Return (x, y) of the center of cell containing provided text 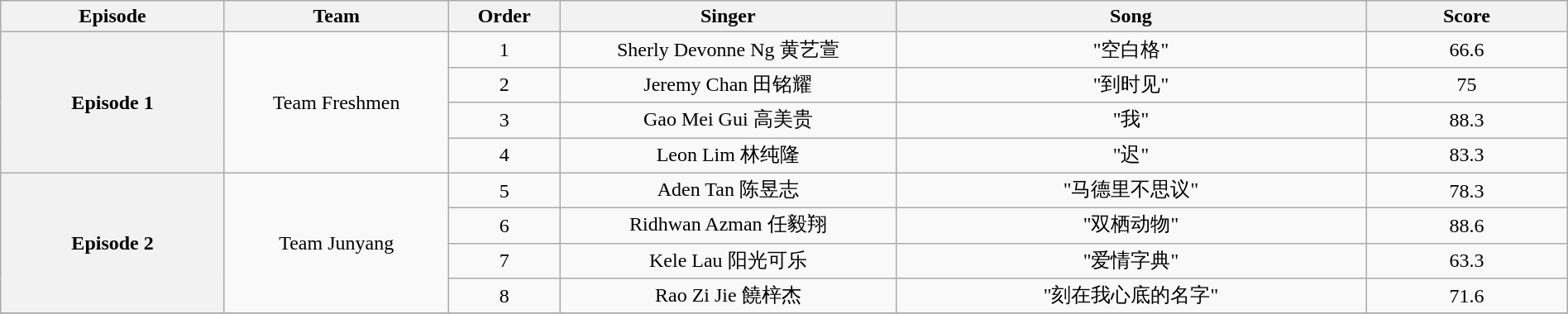
"迟" (1131, 155)
Episode (112, 17)
Singer (728, 17)
"爱情字典" (1131, 261)
Aden Tan 陈昱志 (728, 190)
Order (504, 17)
"刻在我心底的名字" (1131, 296)
78.3 (1467, 190)
Kele Lau 阳光可乐 (728, 261)
7 (504, 261)
4 (504, 155)
8 (504, 296)
83.3 (1467, 155)
"我" (1131, 121)
6 (504, 226)
Ridhwan Azman 任毅翔 (728, 226)
66.6 (1467, 50)
Leon Lim 林纯隆 (728, 155)
63.3 (1467, 261)
Episode 1 (112, 102)
71.6 (1467, 296)
Gao Mei Gui 高美贵 (728, 121)
"空白格" (1131, 50)
Episode 2 (112, 243)
88.6 (1467, 226)
"双栖动物" (1131, 226)
Team Freshmen (336, 102)
Jeremy Chan 田铭耀 (728, 84)
Rao Zi Jie 饒梓杰 (728, 296)
"马德里不思议" (1131, 190)
75 (1467, 84)
2 (504, 84)
88.3 (1467, 121)
1 (504, 50)
Sherly Devonne Ng 黄艺萱 (728, 50)
Song (1131, 17)
Team Junyang (336, 243)
5 (504, 190)
Score (1467, 17)
Team (336, 17)
"到时见" (1131, 84)
3 (504, 121)
